Find where the given text appears and provide that cell's center as [x, y] coordinate. 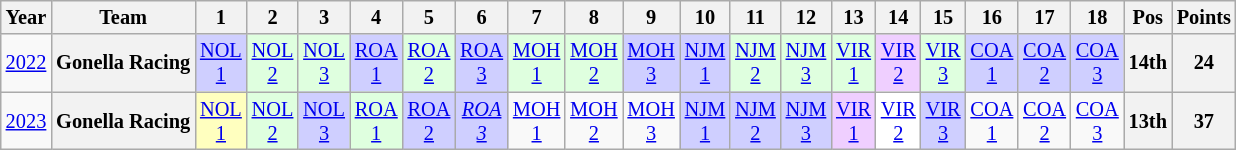
18 [1098, 17]
6 [482, 17]
2 [273, 17]
24 [1204, 63]
16 [992, 17]
13 [854, 17]
9 [650, 17]
14 [898, 17]
8 [594, 17]
13th [1148, 121]
3 [324, 17]
1 [221, 17]
10 [705, 17]
Pos [1148, 17]
11 [755, 17]
7 [536, 17]
2023 [26, 121]
Team [123, 17]
15 [944, 17]
2022 [26, 63]
4 [376, 17]
37 [1204, 121]
Points [1204, 17]
14th [1148, 63]
12 [806, 17]
5 [430, 17]
17 [1044, 17]
Year [26, 17]
